Return the (X, Y) coordinate for the center point of the cell that contains the specified text.  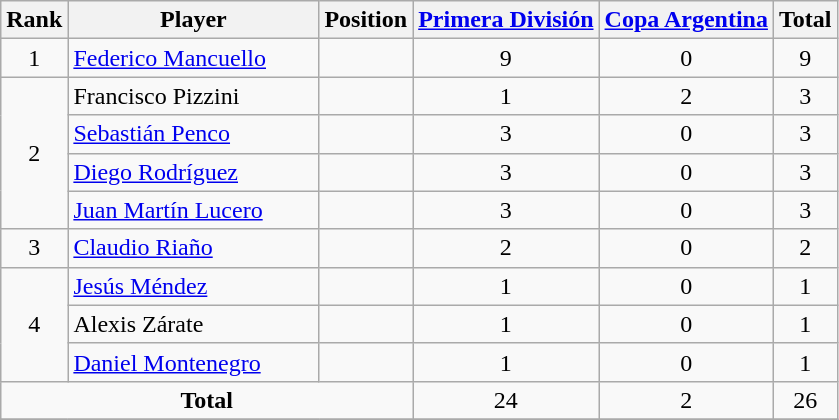
Diego Rodríguez (194, 172)
24 (506, 400)
Primera División (506, 20)
Position (366, 20)
Federico Mancuello (194, 58)
Jesús Méndez (194, 286)
Francisco Pizzini (194, 96)
Player (194, 20)
26 (805, 400)
Juan Martín Lucero (194, 210)
Copa Argentina (686, 20)
Daniel Montenegro (194, 362)
Sebastián Penco (194, 134)
Alexis Zárate (194, 324)
Rank (34, 20)
4 (34, 324)
Claudio Riaño (194, 248)
